Find where the given text appears and provide that cell's center as [X, Y] coordinate. 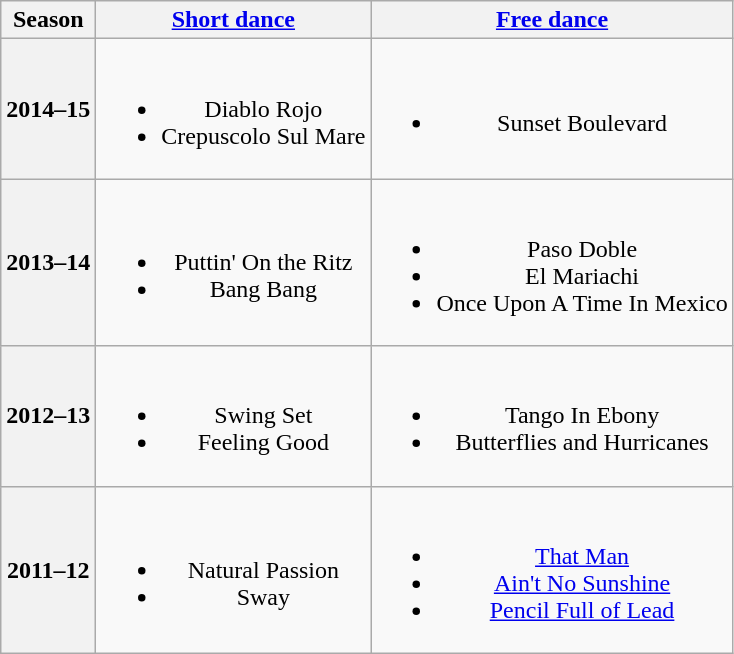
Short dance [234, 20]
Swing Set Feeling Good [234, 416]
Puttin' On the Ritz Bang Bang [234, 262]
2012–13 [48, 416]
Tango In Ebony Butterflies and Hurricanes [552, 416]
2011–12 [48, 570]
That Man Ain't No Sunshine Pencil Full of Lead [552, 570]
2014–15 [48, 109]
Season [48, 20]
Diablo Rojo Crepuscolo Sul Mare [234, 109]
Natural Passion Sway [234, 570]
Paso DobleEl MariachiOnce Upon A Time In Mexico [552, 262]
Free dance [552, 20]
Sunset Boulevard [552, 109]
2013–14 [48, 262]
